Locate the cell with the specified text and output its [x, y] center coordinate. 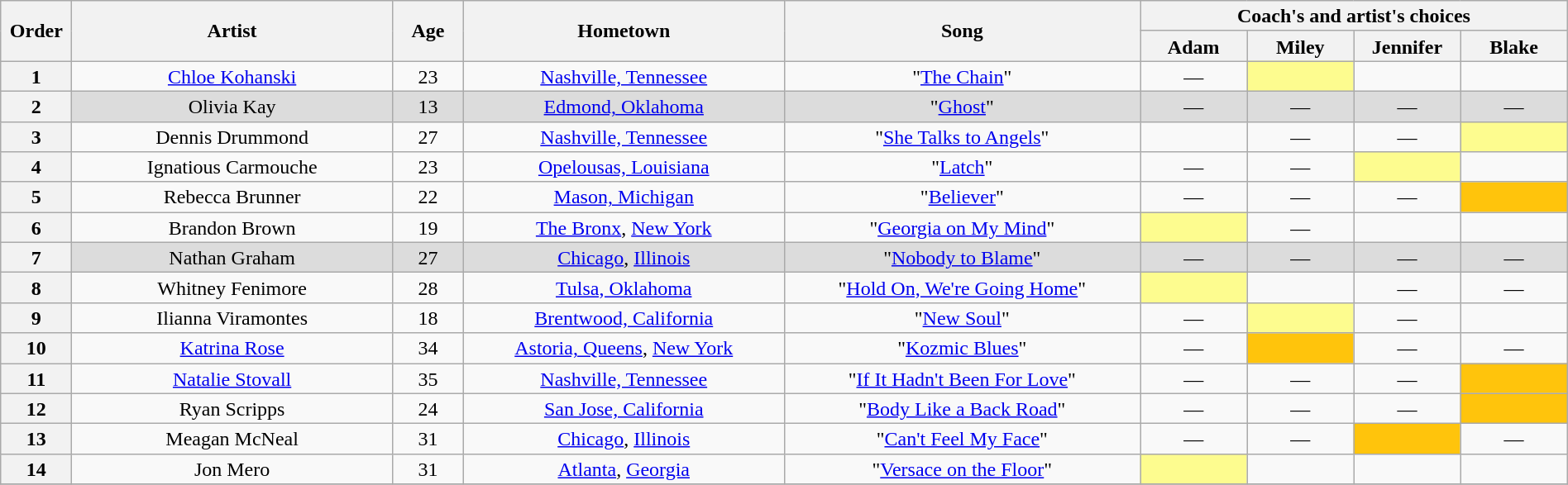
"Versace on the Floor" [963, 469]
6 [36, 228]
3 [36, 137]
35 [428, 378]
Ryan Scripps [232, 408]
7 [36, 258]
Age [428, 31]
Tulsa, Oklahoma [624, 288]
Jennifer [1408, 46]
Dennis Drummond [232, 137]
5 [36, 197]
San Jose, California [624, 408]
Nathan Graham [232, 258]
24 [428, 408]
34 [428, 349]
14 [36, 469]
18 [428, 317]
The Bronx, New York [624, 228]
"Nobody to Blame" [963, 258]
Brentwood, California [624, 317]
Atlanta, Georgia [624, 469]
Mason, Michigan [624, 197]
"Ghost" [963, 106]
Opelousas, Louisiana [624, 167]
Meagan McNeal [232, 440]
28 [428, 288]
Order [36, 31]
"Can't Feel My Face" [963, 440]
Astoria, Queens, New York [624, 349]
Whitney Fenimore [232, 288]
Katrina Rose [232, 349]
Hometown [624, 31]
Artist [232, 31]
Jon Mero [232, 469]
"Hold On, We're Going Home" [963, 288]
2 [36, 106]
10 [36, 349]
Olivia Kay [232, 106]
"Latch" [963, 167]
22 [428, 197]
"Believer" [963, 197]
Edmond, Oklahoma [624, 106]
Ilianna Viramontes [232, 317]
9 [36, 317]
"If It Hadn't Been For Love" [963, 378]
Coach's and artist's choices [1355, 17]
Brandon Brown [232, 228]
Rebecca Brunner [232, 197]
Ignatious Carmouche [232, 167]
"Body Like a Back Road" [963, 408]
Song [963, 31]
4 [36, 167]
11 [36, 378]
"Kozmic Blues" [963, 349]
Miley [1300, 46]
12 [36, 408]
Chloe Kohanski [232, 76]
"Georgia on My Mind" [963, 228]
Blake [1513, 46]
Adam [1194, 46]
1 [36, 76]
19 [428, 228]
"The Chain" [963, 76]
"She Talks to Angels" [963, 137]
8 [36, 288]
Natalie Stovall [232, 378]
"New Soul" [963, 317]
